Locate the cell with the specified text and output its (x, y) center coordinate. 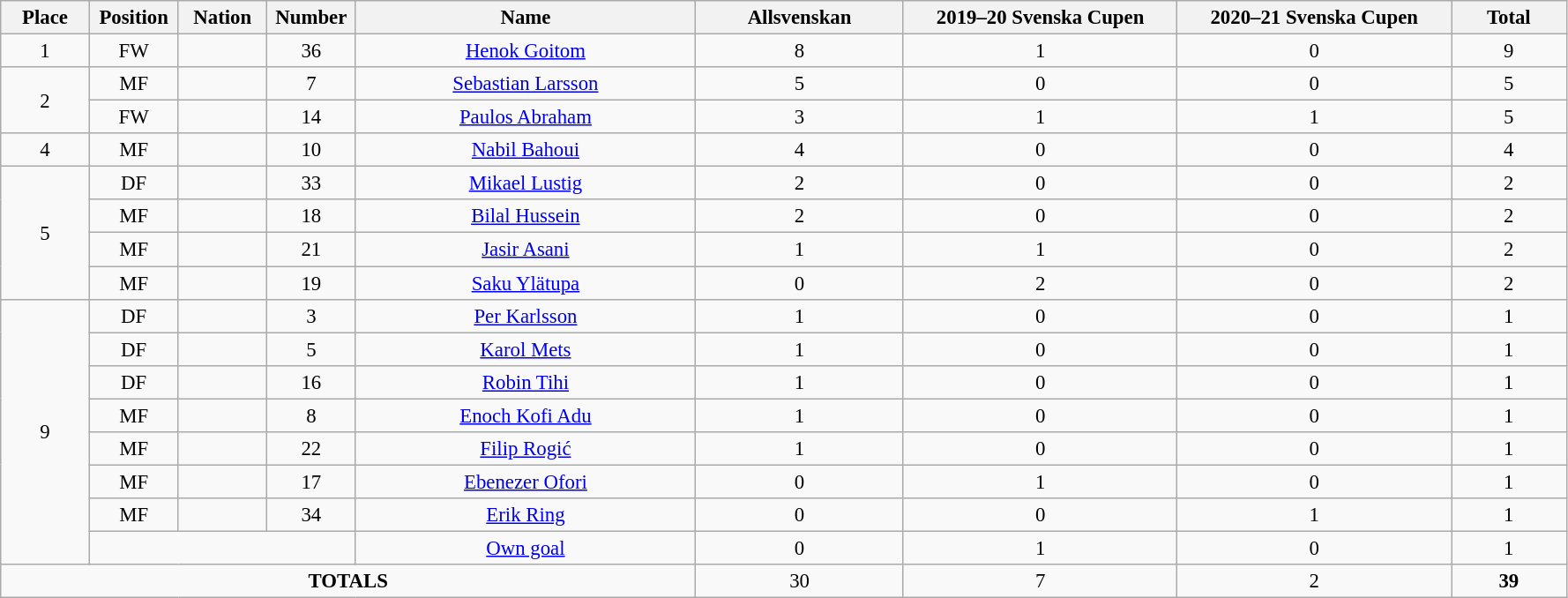
34 (312, 515)
18 (312, 216)
16 (312, 382)
Nabil Bahoui (526, 150)
10 (312, 150)
Jasir Asani (526, 250)
Position (134, 18)
19 (312, 283)
Filip Rogić (526, 449)
Ebenezer Ofori (526, 482)
Sebastian Larsson (526, 84)
Place (46, 18)
17 (312, 482)
2019–20 Svenska Cupen (1041, 18)
Per Karlsson (526, 316)
Karol Mets (526, 349)
14 (312, 117)
2020–21 Svenska Cupen (1314, 18)
Paulos Abraham (526, 117)
36 (312, 51)
Own goal (526, 548)
Robin Tihi (526, 382)
22 (312, 449)
Bilal Hussein (526, 216)
33 (312, 183)
Number (312, 18)
Name (526, 18)
Nation (222, 18)
Saku Ylätupa (526, 283)
Henok Goitom (526, 51)
Erik Ring (526, 515)
21 (312, 250)
Total (1510, 18)
39 (1510, 581)
TOTALS (348, 581)
30 (800, 581)
Allsvenskan (800, 18)
Mikael Lustig (526, 183)
Enoch Kofi Adu (526, 415)
